From the cell containing the given text, extract its center point as [x, y] coordinate. 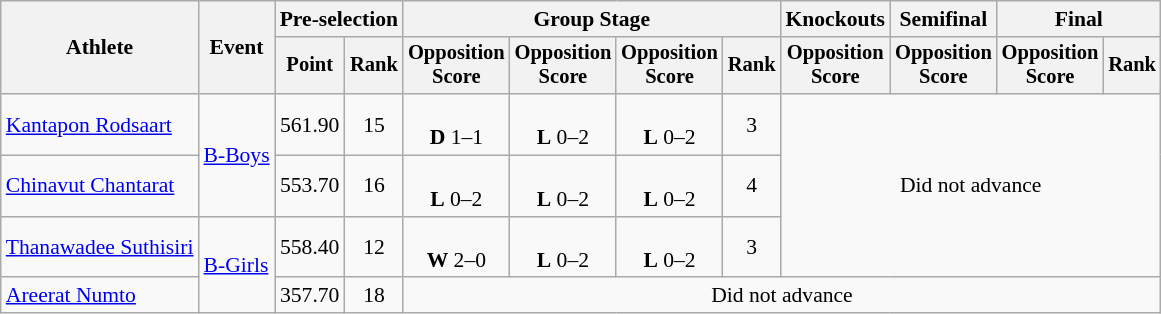
Final [1079, 19]
558.40 [310, 248]
Knockouts [835, 19]
W 2–0 [456, 248]
Chinavut Chantarat [100, 186]
Semifinal [944, 19]
Event [237, 48]
Kantapon Rodsaart [100, 124]
4 [752, 186]
Group Stage [592, 19]
12 [374, 248]
Point [310, 66]
B-Girls [237, 266]
561.90 [310, 124]
16 [374, 186]
15 [374, 124]
553.70 [310, 186]
B-Boys [237, 155]
Athlete [100, 48]
357.70 [310, 296]
Areerat Numto [100, 296]
18 [374, 296]
Pre-selection [339, 19]
Thanawadee Suthisiri [100, 248]
D 1–1 [456, 124]
